Find where the given text appears and provide that cell's center as [X, Y] coordinate. 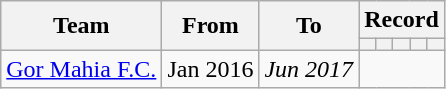
Record [402, 20]
From [210, 26]
Team [82, 26]
Jun 2017 [309, 69]
Jan 2016 [210, 69]
To [309, 26]
Gor Mahia F.C. [82, 69]
